Provide the (X, Y) coordinate of the cell's center where the given text is located.  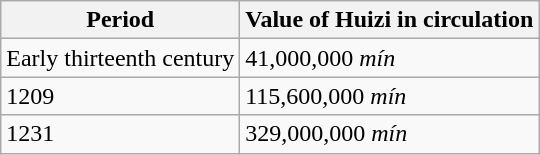
1231 (120, 134)
115,600,000 mín (390, 96)
Period (120, 20)
1209 (120, 96)
41,000,000 mín (390, 58)
Value of Huizi in circulation (390, 20)
329,000,000 mín (390, 134)
Early thirteenth century (120, 58)
